From the cell containing the given text, extract its center point as [x, y] coordinate. 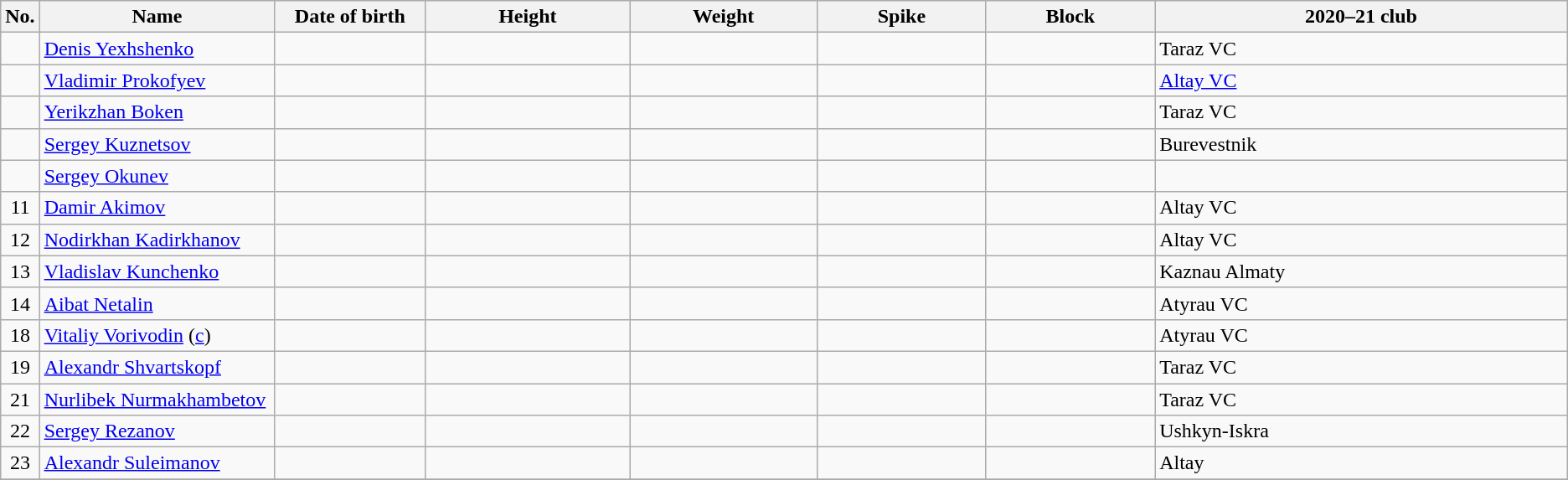
Ushkyn-Iskra [1362, 431]
Weight [724, 17]
11 [20, 208]
Vitaliy Vorivodin (c) [157, 335]
Block [1070, 17]
Name [157, 17]
19 [20, 367]
18 [20, 335]
Height [528, 17]
Altay [1362, 463]
Sergey Rezanov [157, 431]
Nodirkhan Kadirkhanov [157, 240]
2020–21 club [1362, 17]
21 [20, 400]
Alexandr Shvartskopf [157, 367]
Vladislav Kunchenko [157, 271]
Spike [901, 17]
13 [20, 271]
22 [20, 431]
Aibat Netalin [157, 303]
12 [20, 240]
23 [20, 463]
Kaznau Almaty [1362, 271]
Alexandr Suleimanov [157, 463]
Denis Yexhshenko [157, 49]
Nurlibek Nurmakhambetov [157, 400]
Yerikzhan Boken [157, 112]
Damir Akimov [157, 208]
Burevestnik [1362, 144]
No. [20, 17]
14 [20, 303]
Sergey Okunev [157, 176]
Vladimir Prokofyev [157, 80]
Sergey Kuznetsov [157, 144]
Date of birth [350, 17]
